Return (x, y) of the center of cell containing provided text 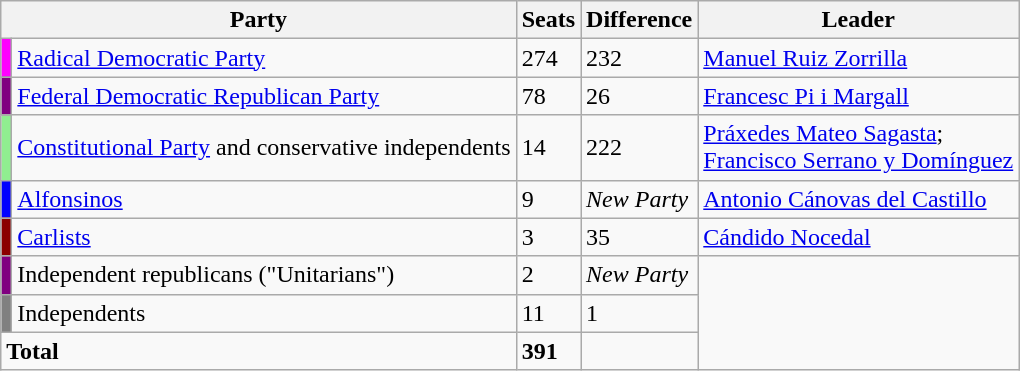
Francesc Pi i Margall (858, 96)
14 (548, 148)
232 (640, 58)
Constitutional Party and conservative independents (264, 148)
Leader (858, 20)
26 (640, 96)
391 (548, 351)
9 (548, 199)
274 (548, 58)
Independents (264, 313)
Cándido Nocedal (858, 237)
Federal Democratic Republican Party (264, 96)
78 (548, 96)
Radical Democratic Party (264, 58)
11 (548, 313)
Seats (548, 20)
Difference (640, 20)
3 (548, 237)
Party (258, 20)
Manuel Ruiz Zorrilla (858, 58)
35 (640, 237)
Alfonsinos (264, 199)
Práxedes Mateo Sagasta;Francisco Serrano y Domínguez (858, 148)
222 (640, 148)
Independent republicans ("Unitarians") (264, 275)
Carlists (264, 237)
Antonio Cánovas del Castillo (858, 199)
Total (258, 351)
2 (548, 275)
1 (640, 313)
